Determine the [x, y] coordinate at the center of the cell enclosing the given text.  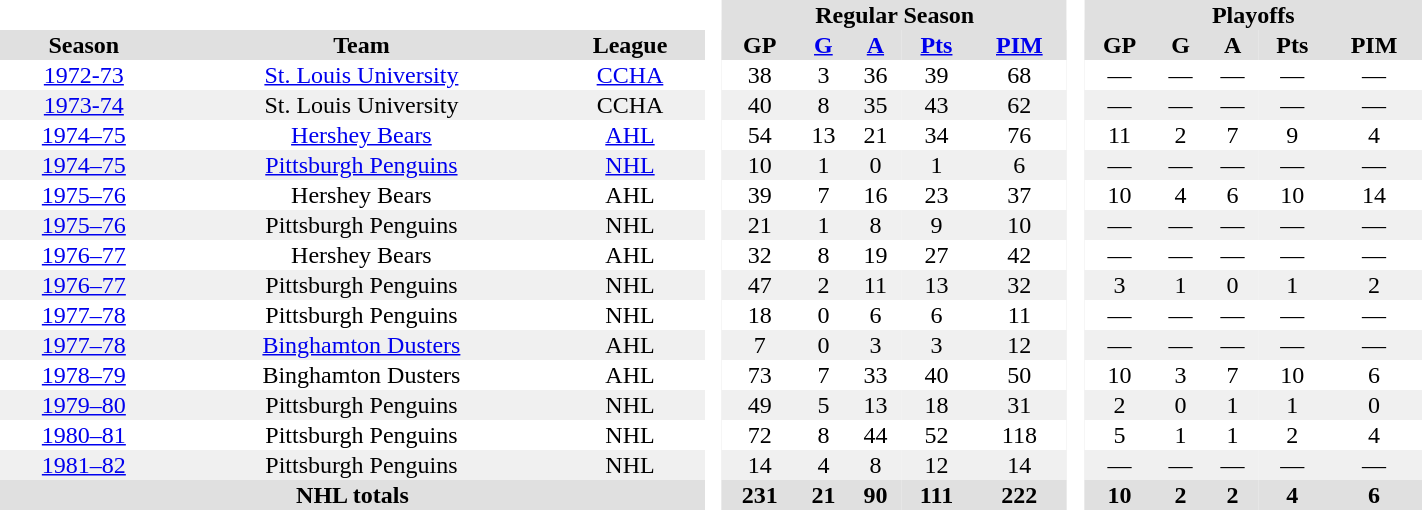
38 [760, 75]
19 [875, 255]
73 [760, 375]
52 [936, 435]
27 [936, 255]
1979–80 [84, 405]
49 [760, 405]
23 [936, 195]
44 [875, 435]
231 [760, 495]
Season [84, 45]
43 [936, 105]
1978–79 [84, 375]
36 [875, 75]
62 [1019, 105]
222 [1019, 495]
42 [1019, 255]
50 [1019, 375]
34 [936, 135]
1981–82 [84, 465]
118 [1019, 435]
33 [875, 375]
90 [875, 495]
Team [362, 45]
League [630, 45]
37 [1019, 195]
31 [1019, 405]
111 [936, 495]
54 [760, 135]
Regular Season [894, 15]
1973-74 [84, 105]
16 [875, 195]
35 [875, 105]
1980–81 [84, 435]
NHL totals [352, 495]
47 [760, 285]
72 [760, 435]
68 [1019, 75]
76 [1019, 135]
Playoffs [1254, 15]
1972-73 [84, 75]
